Extract the (X, Y) coordinate from the center of the cell holding the provided text.  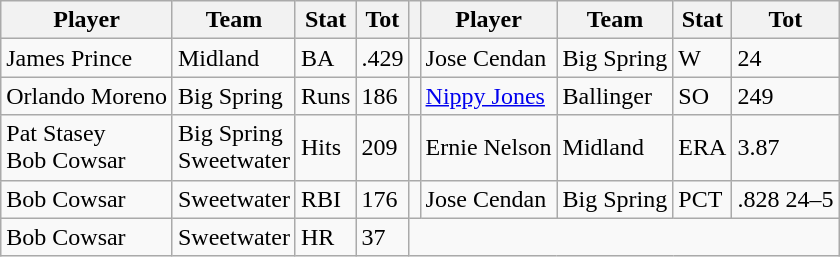
RBI (325, 199)
Pat Stasey Bob Cowsar (87, 148)
Ballinger (615, 96)
Nippy Jones (488, 96)
.429 (382, 58)
SO (702, 96)
James Prince (87, 58)
HR (325, 237)
Runs (325, 96)
3.87 (786, 148)
Hits (325, 148)
W (702, 58)
186 (382, 96)
176 (382, 199)
Big SpringSweetwater (234, 148)
Ernie Nelson (488, 148)
ERA (702, 148)
37 (382, 237)
BA (325, 58)
249 (786, 96)
PCT (702, 199)
Orlando Moreno (87, 96)
24 (786, 58)
.828 24–5 (786, 199)
209 (382, 148)
